Locate the cell with the specified text and output its [x, y] center coordinate. 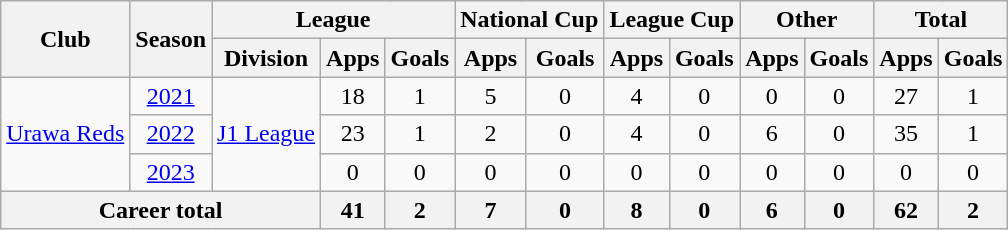
2021 [171, 96]
62 [906, 210]
Urawa Reds [66, 134]
7 [491, 210]
23 [353, 134]
5 [491, 96]
Other [807, 20]
41 [353, 210]
Career total [161, 210]
League [334, 20]
2023 [171, 172]
18 [353, 96]
Total [941, 20]
League Cup [672, 20]
27 [906, 96]
2022 [171, 134]
J1 League [266, 134]
8 [636, 210]
35 [906, 134]
Season [171, 39]
Division [266, 58]
Club [66, 39]
National Cup [530, 20]
